Provide the (x, y) coordinate of the cell's center where the given text is located.  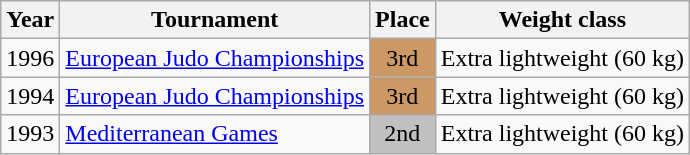
Mediterranean Games (215, 134)
2nd (403, 134)
Weight class (562, 20)
Place (403, 20)
1994 (30, 96)
Year (30, 20)
1996 (30, 58)
Tournament (215, 20)
1993 (30, 134)
